Pinpoint the cell where the given text exists, returning its (X, Y) midpoint coordinate. 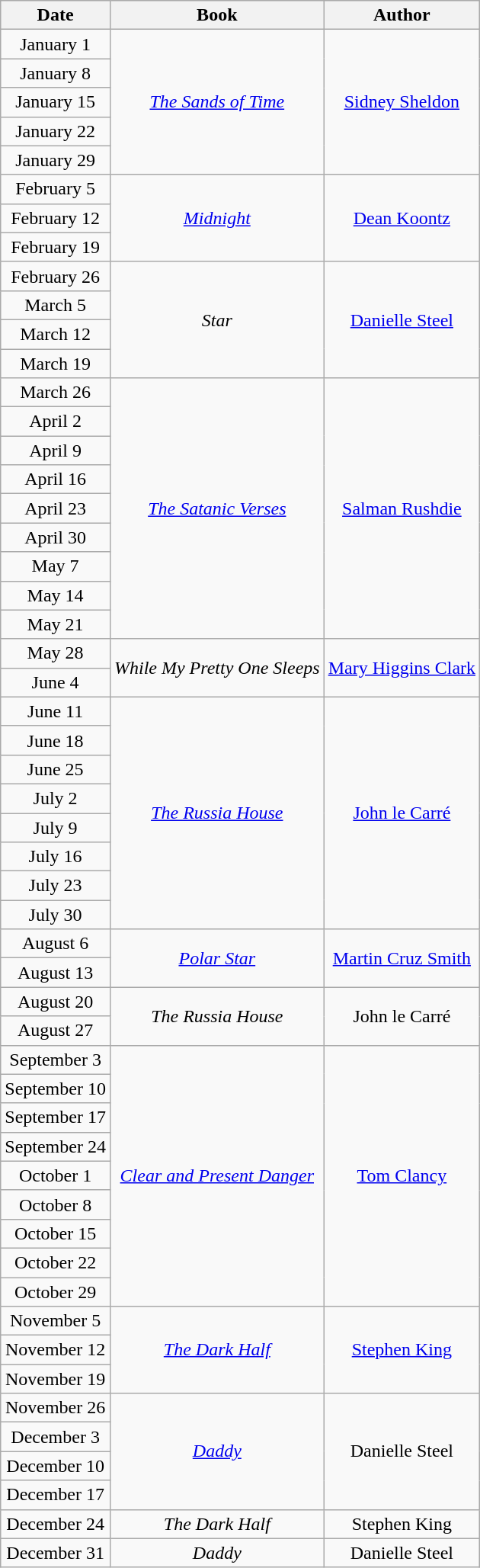
September 10 (56, 1089)
November 19 (56, 1379)
March 12 (56, 334)
April 23 (56, 508)
August 13 (56, 973)
July 2 (56, 798)
Midnight (216, 218)
August 27 (56, 1031)
November 5 (56, 1321)
July 23 (56, 886)
July 16 (56, 857)
July 9 (56, 827)
Star (216, 319)
May 21 (56, 624)
December 3 (56, 1437)
Mary Higgins Clark (402, 668)
Sidney Sheldon (402, 102)
May 28 (56, 653)
June 25 (56, 769)
March 19 (56, 364)
July 30 (56, 915)
The Sands of Time (216, 102)
September 3 (56, 1060)
February 12 (56, 218)
September 17 (56, 1117)
April 16 (56, 479)
February 5 (56, 189)
April 9 (56, 451)
Polar Star (216, 958)
August 6 (56, 944)
Book (216, 15)
November 12 (56, 1350)
June 4 (56, 682)
March 5 (56, 305)
January 15 (56, 102)
December 17 (56, 1495)
October 22 (56, 1262)
May 14 (56, 595)
October 29 (56, 1292)
December 31 (56, 1553)
December 24 (56, 1524)
April 2 (56, 422)
Author (402, 15)
Salman Rushdie (402, 509)
While My Pretty One Sleeps (216, 668)
October 15 (56, 1233)
October 8 (56, 1204)
January 1 (56, 44)
The Satanic Verses (216, 509)
April 30 (56, 537)
March 26 (56, 393)
May 7 (56, 566)
January 8 (56, 73)
October 1 (56, 1175)
Date (56, 15)
Tom Clancy (402, 1175)
Clear and Present Danger (216, 1175)
January 22 (56, 131)
November 26 (56, 1408)
June 11 (56, 711)
January 29 (56, 160)
February 26 (56, 276)
June 18 (56, 740)
September 24 (56, 1146)
August 20 (56, 1002)
Martin Cruz Smith (402, 958)
Dean Koontz (402, 218)
December 10 (56, 1466)
February 19 (56, 247)
